Extract the [x, y] coordinate from the center of the cell holding the provided text.  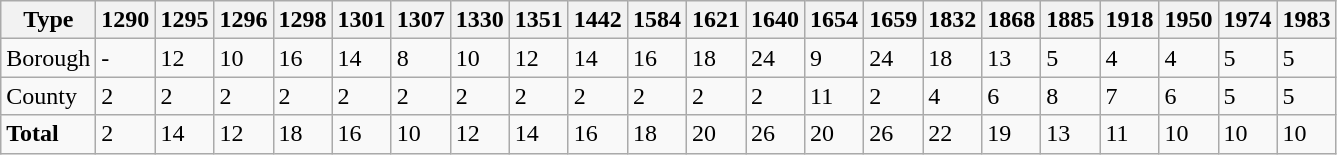
1918 [1130, 20]
1832 [952, 20]
1295 [184, 20]
1640 [776, 20]
9 [834, 58]
1950 [1188, 20]
1654 [834, 20]
Type [48, 20]
1621 [716, 20]
22 [952, 134]
1868 [1012, 20]
1290 [126, 20]
1307 [420, 20]
1885 [1070, 20]
Total [48, 134]
1584 [656, 20]
1442 [598, 20]
Borough [48, 58]
1298 [302, 20]
1659 [894, 20]
1983 [1306, 20]
County [48, 96]
1296 [244, 20]
1351 [538, 20]
1301 [362, 20]
19 [1012, 134]
1974 [1248, 20]
- [126, 58]
1330 [480, 20]
7 [1130, 96]
